Scan for the cell matching the given text and deliver its (X, Y) coordinate at center. 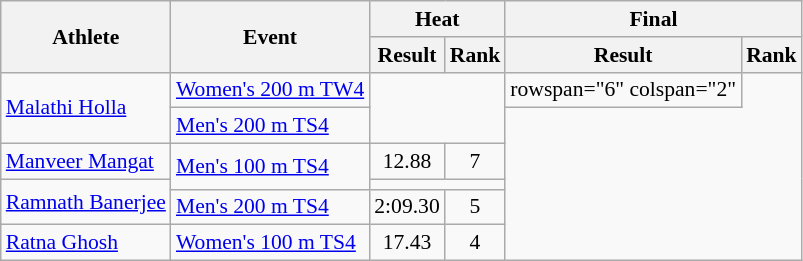
Men's 100 m TS4 (270, 167)
4 (476, 243)
Event (270, 36)
Manveer Mangat (86, 162)
17.43 (406, 243)
Women's 200 m TW4 (270, 90)
Malathi Holla (86, 108)
7 (476, 162)
Final (653, 19)
Women's 100 m TS4 (270, 243)
2:09.30 (406, 207)
Heat (437, 19)
12.88 (406, 162)
rowspan="6" colspan="2" (623, 90)
Ramnath Banerjee (86, 202)
5 (476, 207)
Athlete (86, 36)
Ratna Ghosh (86, 243)
